Return (x, y) of the center of cell containing provided text 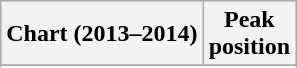
Chart (2013–2014) (102, 34)
Peakposition (249, 34)
